Output the [x, y] coordinate of the center of the cell containing the given text.  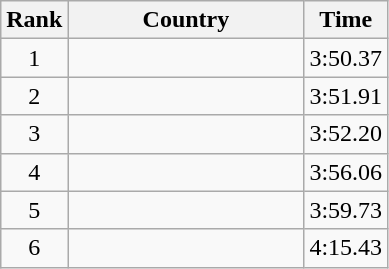
3:51.91 [346, 96]
Rank [34, 20]
Country [186, 20]
3:50.37 [346, 58]
5 [34, 210]
3:59.73 [346, 210]
6 [34, 248]
3:56.06 [346, 172]
1 [34, 58]
3:52.20 [346, 134]
3 [34, 134]
4 [34, 172]
4:15.43 [346, 248]
2 [34, 96]
Time [346, 20]
